Return the [x, y] coordinate for the center point of the cell that contains the specified text.  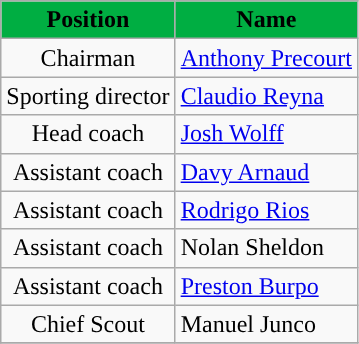
Nolan Sheldon [266, 248]
Position [88, 20]
Manuel Junco [266, 324]
Preston Burpo [266, 286]
Davy Arnaud [266, 172]
Name [266, 20]
Claudio Reyna [266, 96]
Anthony Precourt [266, 58]
Chief Scout [88, 324]
Sporting director [88, 96]
Rodrigo Rios [266, 210]
Chairman [88, 58]
Josh Wolff [266, 134]
Head coach [88, 134]
